Pinpoint the cell where the given text exists, returning its [x, y] midpoint coordinate. 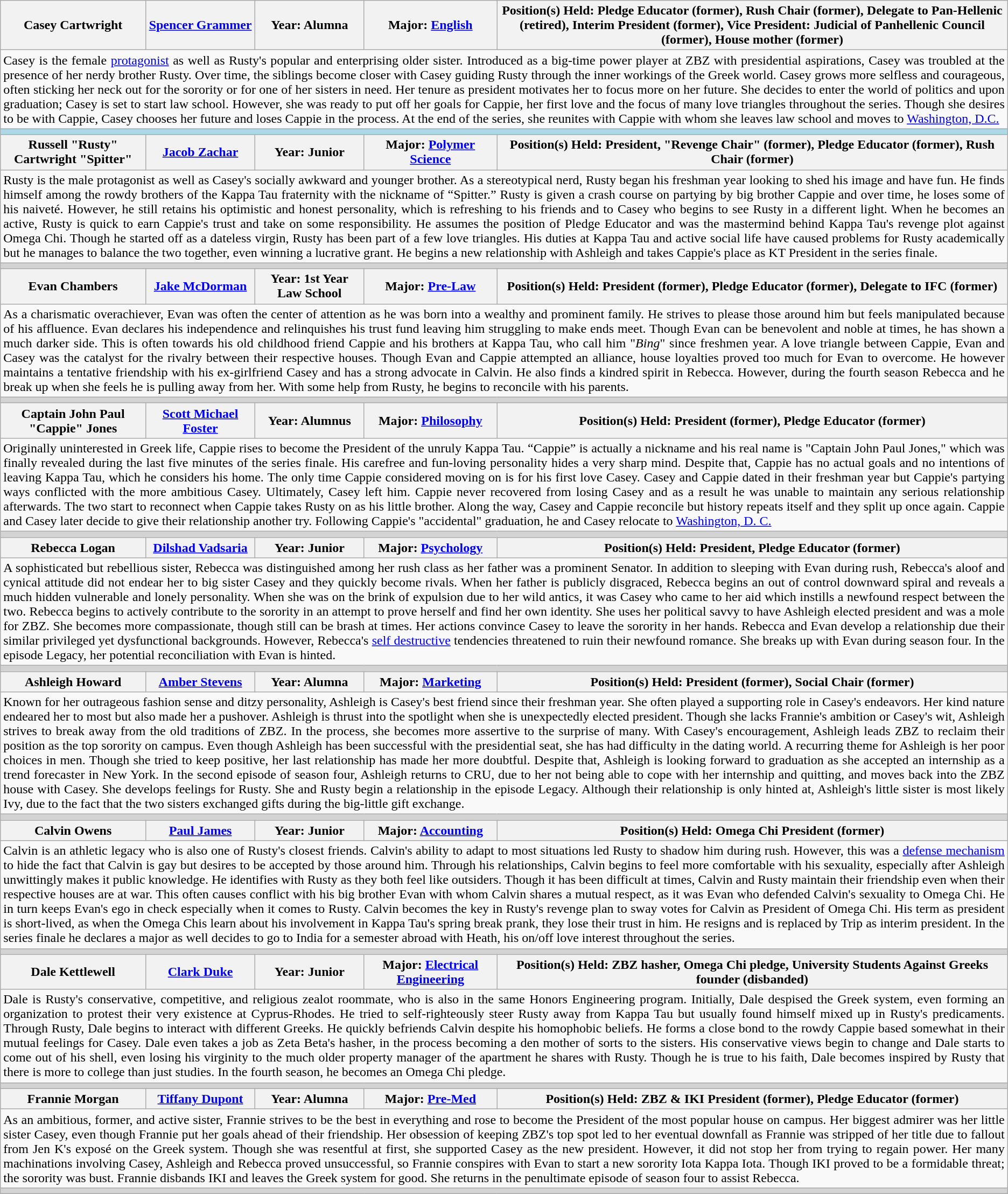
Jacob Zachar [200, 152]
Major: Polymer Science [431, 152]
Major: English [431, 25]
Major: Electrical Engineering [431, 972]
Position(s) Held: President, Pledge Educator (former) [753, 548]
Rebecca Logan [73, 548]
Year: 1st Year Law School [310, 287]
Captain John Paul "Cappie" Jones [73, 420]
Major: Marketing [431, 682]
Position(s) Held: ZBZ & IKI President (former), Pledge Educator (former) [753, 1099]
Dilshad Vadsaria [200, 548]
Position(s) Held: ZBZ hasher, Omega Chi pledge, University Students Against Greeks founder (disbanded) [753, 972]
Position(s) Held: President (former), Pledge Educator (former), Delegate to IFC (former) [753, 287]
Major: Accounting [431, 830]
Russell "Rusty" Cartwright "Spitter" [73, 152]
Tiffany Dupont [200, 1099]
Frannie Morgan [73, 1099]
Position(s) Held: President (former), Pledge Educator (former) [753, 420]
Major: Psychology [431, 548]
Casey Cartwright [73, 25]
Major: Philosophy [431, 420]
Clark Duke [200, 972]
Position(s) Held: President, "Revenge Chair" (former), Pledge Educator (former), Rush Chair (former) [753, 152]
Position(s) Held: Omega Chi President (former) [753, 830]
Amber Stevens [200, 682]
Dale Kettlewell [73, 972]
Year: Alumnus [310, 420]
Paul James [200, 830]
Spencer Grammer [200, 25]
Calvin Owens [73, 830]
Position(s) Held: President (former), Social Chair (former) [753, 682]
Scott Michael Foster [200, 420]
Ashleigh Howard [73, 682]
Jake McDorman [200, 287]
Evan Chambers [73, 287]
Major: Pre-Law [431, 287]
Major: Pre-Med [431, 1099]
